From the cell containing the given text, extract its center point as [X, Y] coordinate. 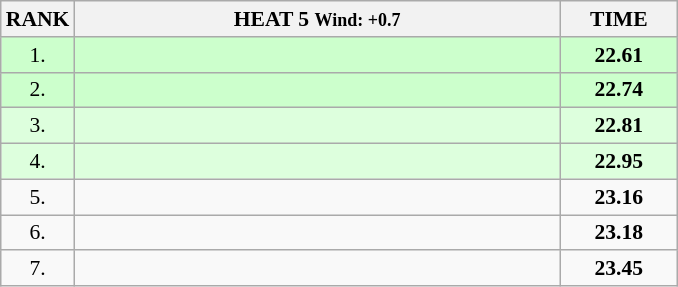
1. [38, 55]
TIME [619, 19]
6. [38, 233]
4. [38, 162]
23.16 [619, 197]
7. [38, 269]
22.74 [619, 90]
HEAT 5 Wind: +0.7 [316, 19]
5. [38, 197]
23.18 [619, 233]
22.95 [619, 162]
22.61 [619, 55]
22.81 [619, 126]
3. [38, 126]
RANK [38, 19]
23.45 [619, 269]
2. [38, 90]
